Detect which cell encompasses the target text, then output its (X, Y) center coordinate. 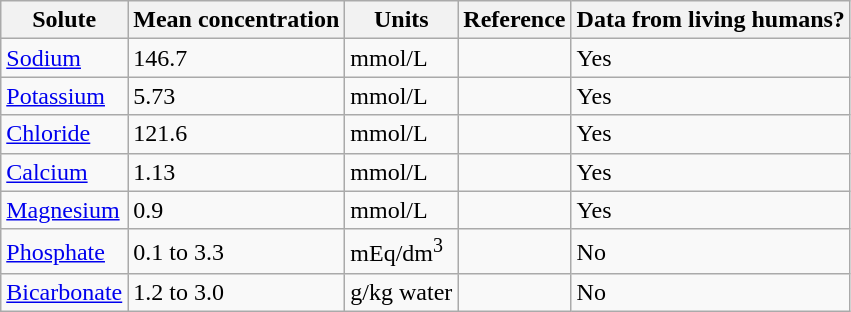
Data from living humans? (710, 20)
0.1 to 3.3 (236, 252)
g/kg water (402, 293)
Reference (514, 20)
1.2 to 3.0 (236, 293)
Sodium (64, 58)
Solute (64, 20)
0.9 (236, 210)
Units (402, 20)
Phosphate (64, 252)
Bicarbonate (64, 293)
121.6 (236, 134)
Calcium (64, 172)
Mean concentration (236, 20)
1.13 (236, 172)
5.73 (236, 96)
mEq/dm3 (402, 252)
Magnesium (64, 210)
146.7 (236, 58)
Potassium (64, 96)
Chloride (64, 134)
